Scan for the cell matching the given text and deliver its (X, Y) coordinate at center. 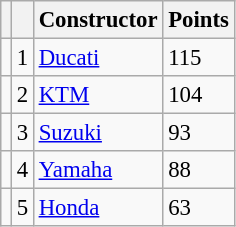
Constructor (98, 20)
115 (198, 58)
KTM (98, 95)
4 (22, 170)
2 (22, 95)
63 (198, 208)
Yamaha (98, 170)
1 (22, 58)
3 (22, 133)
Honda (98, 208)
104 (198, 95)
Points (198, 20)
5 (22, 208)
Ducati (98, 58)
88 (198, 170)
Suzuki (98, 133)
93 (198, 133)
